Output the [X, Y] coordinate of the center of the cell containing the given text.  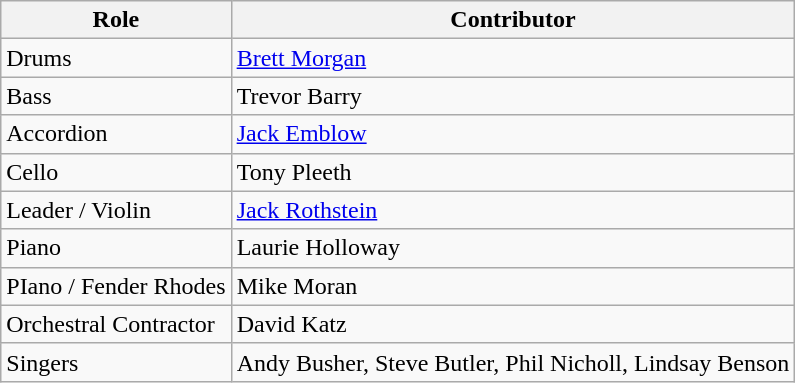
Accordion [116, 134]
Singers [116, 362]
David Katz [513, 324]
Tony Pleeth [513, 172]
Jack Emblow [513, 134]
Mike Moran [513, 286]
Trevor Barry [513, 96]
PIano / Fender Rhodes [116, 286]
Orchestral Contractor [116, 324]
Bass [116, 96]
Jack Rothstein [513, 210]
Laurie Holloway [513, 248]
Drums [116, 58]
Cello [116, 172]
Brett Morgan [513, 58]
Leader / Violin [116, 210]
Role [116, 20]
Piano [116, 248]
Contributor [513, 20]
Andy Busher, Steve Butler, Phil Nicholl, Lindsay Benson [513, 362]
